Capture the cell that displays the provided text and extract its (x, y) central coordinate. 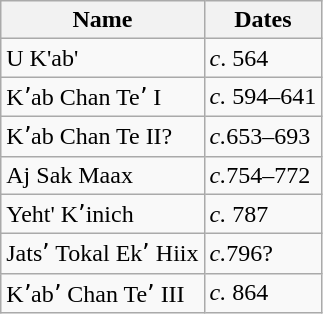
c.653–693 (263, 136)
c. 564 (263, 58)
Yeht' Kʼinich (102, 214)
Aj Sak Maax (102, 175)
c.796? (263, 254)
Kʼabʼ Chan Teʼ III (102, 293)
c. 594–641 (263, 97)
Jatsʼ Tokal Ekʼ Hiix (102, 254)
c. 864 (263, 293)
c.754–772 (263, 175)
Kʼab Chan Te II? (102, 136)
Kʼab Chan Teʼ I (102, 97)
U K'ab' (102, 58)
c. 787 (263, 214)
Name (102, 20)
Dates (263, 20)
